Provide the (x, y) coordinate of the cell's center where the given text is located.  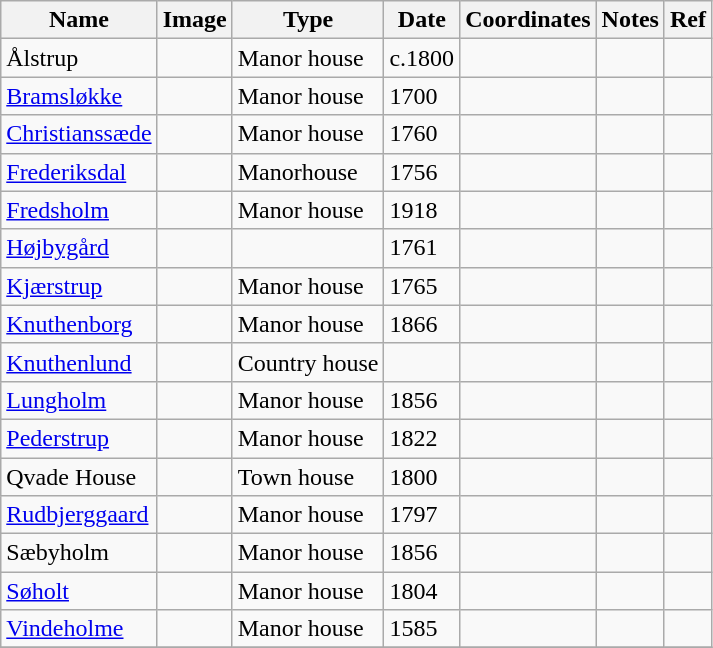
c.1800 (422, 58)
1761 (422, 248)
1822 (422, 438)
Ålstrup (79, 58)
Rudbjerggaard (79, 515)
Notes (630, 20)
Qvade House (79, 477)
Ref (688, 20)
Pederstrup (79, 438)
Bramsløkke (79, 96)
Søholt (79, 591)
1760 (422, 134)
Lungholm (79, 400)
1804 (422, 591)
1918 (422, 210)
Sæbyholm (79, 553)
Image (194, 20)
Frederiksdal (79, 172)
1797 (422, 515)
Country house (308, 362)
Knuthenlund (79, 362)
Name (79, 20)
1585 (422, 629)
Type (308, 20)
Fredsholm (79, 210)
Date (422, 20)
Knuthenborg (79, 324)
Coordinates (528, 20)
Christianssæde (79, 134)
Vindeholme (79, 629)
Town house (308, 477)
1700 (422, 96)
Manorhouse (308, 172)
1800 (422, 477)
1765 (422, 286)
1866 (422, 324)
Højbygård (79, 248)
Kjærstrup (79, 286)
1756 (422, 172)
